Return [x, y] of the center of cell containing provided text 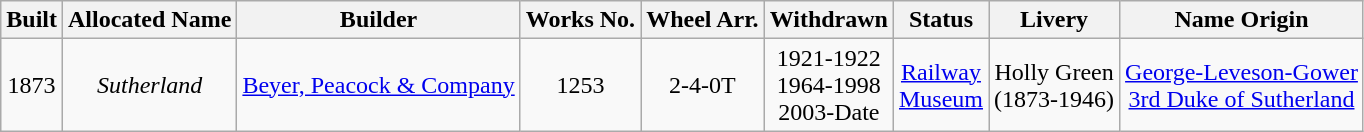
Works No. [580, 20]
George-Leveson-Gower3rd Duke of Sutherland [1242, 85]
Sutherland [150, 85]
Builder [378, 20]
1921-19221964-19982003-Date [828, 85]
Allocated Name [150, 20]
Status [940, 20]
2-4-0T [702, 85]
Built [32, 20]
Livery [1054, 20]
Beyer, Peacock & Company [378, 85]
Holly Green(1873-1946) [1054, 85]
1873 [32, 85]
Name Origin [1242, 20]
RailwayMuseum [940, 85]
1253 [580, 85]
Wheel Arr. [702, 20]
Withdrawn [828, 20]
